Identify which cell holds the provided text, then report its (X, Y) central coordinate. 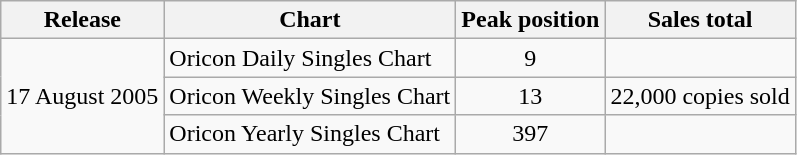
Chart (310, 20)
Oricon Yearly Singles Chart (310, 134)
Release (82, 20)
Peak position (530, 20)
13 (530, 96)
Sales total (700, 20)
Oricon Weekly Singles Chart (310, 96)
17 August 2005 (82, 96)
9 (530, 58)
22,000 copies sold (700, 96)
397 (530, 134)
Oricon Daily Singles Chart (310, 58)
